Determine the [X, Y] coordinate at the center of the cell enclosing the given text.  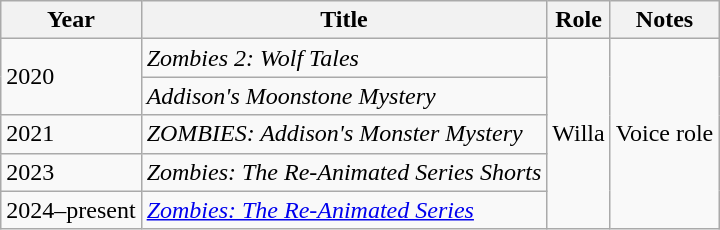
ZOMBIES: Addison's Monster Mystery [344, 134]
Notes [664, 20]
Title [344, 20]
Zombies: The Re-Animated Series [344, 210]
Zombies: The Re-Animated Series Shorts [344, 172]
2021 [71, 134]
Addison's Moonstone Mystery [344, 96]
Voice role [664, 134]
Year [71, 20]
Zombies 2: Wolf Tales [344, 58]
2020 [71, 77]
Role [578, 20]
2023 [71, 172]
Willa [578, 134]
2024–present [71, 210]
